Locate the cell with the specified text and output its [x, y] center coordinate. 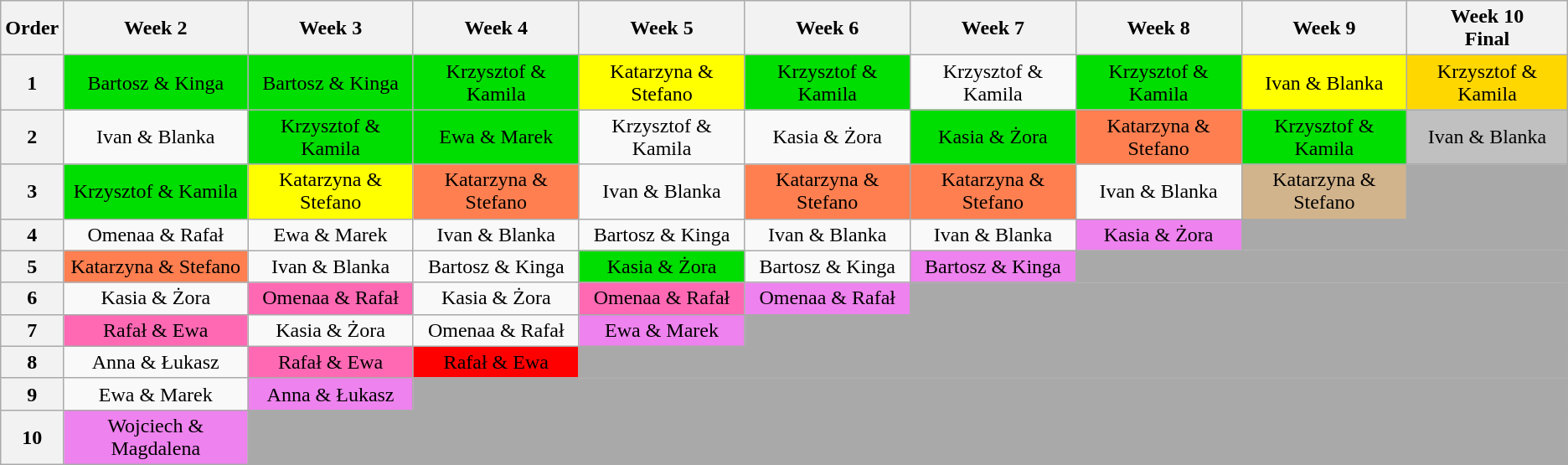
Week 6 [828, 28]
5 [32, 266]
Wojciech & Magdalena [156, 437]
8 [32, 362]
2 [32, 137]
1 [32, 82]
3 [32, 191]
Order [32, 28]
Week 9 [1324, 28]
Week 3 [331, 28]
Week 7 [993, 28]
9 [32, 394]
Week 4 [496, 28]
4 [32, 235]
6 [32, 298]
7 [32, 330]
Week 8 [1158, 28]
Week 2 [156, 28]
Week 10Final [1488, 28]
10 [32, 437]
Week 5 [662, 28]
